Capture the cell that displays the provided text and extract its (x, y) central coordinate. 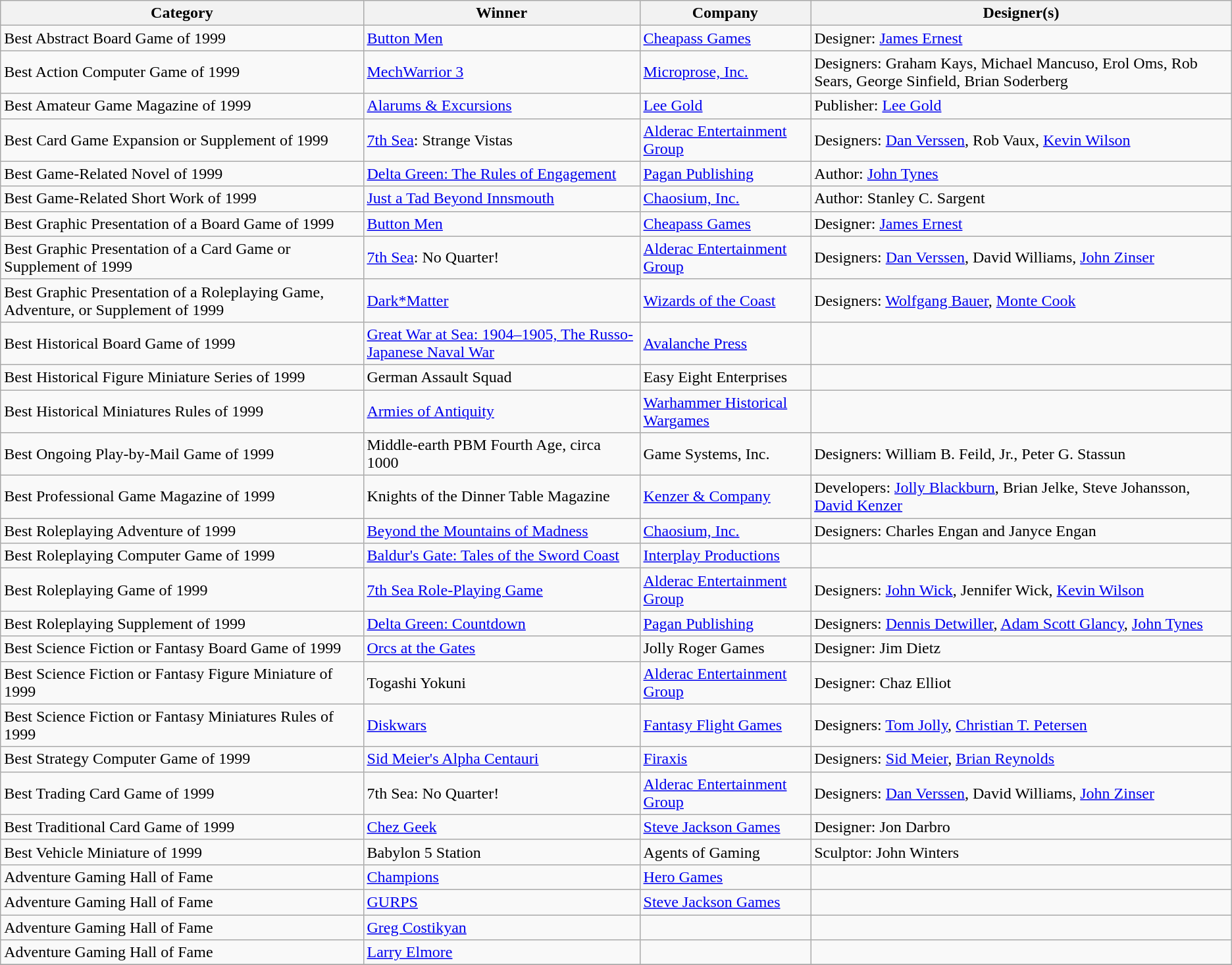
Winner (501, 13)
Beyond the Mountains of Madness (501, 531)
Designer: Chaz Elliot (1021, 683)
Babylon 5 Station (501, 852)
Developers: Jolly Blackburn, Brian Jelke, Steve Johansson, David Kenzer (1021, 497)
Best Vehicle Miniature of 1999 (182, 852)
Champions (501, 877)
Dark*Matter (501, 300)
Best Roleplaying Adventure of 1999 (182, 531)
Designer(s) (1021, 13)
Designer: Jim Dietz (1021, 649)
Best Trading Card Game of 1999 (182, 793)
Firaxis (725, 759)
Microprose, Inc. (725, 72)
Best Action Computer Game of 1999 (182, 72)
Warhammer Historical Wargames (725, 410)
Greg Costikyan (501, 927)
Kenzer & Company (725, 497)
Best Roleplaying Supplement of 1999 (182, 624)
Armies of Antiquity (501, 410)
Best Ongoing Play-by-Mail Game of 1999 (182, 454)
Togashi Yokuni (501, 683)
Designers: Tom Jolly, Christian T. Petersen (1021, 725)
Larry Elmore (501, 953)
Author: John Tynes (1021, 174)
Hero Games (725, 877)
Designers: Graham Kays, Michael Mancuso, Erol Oms, Rob Sears, George Sinfield, Brian Soderberg (1021, 72)
Jolly Roger Games (725, 649)
Orcs at the Gates (501, 649)
Fantasy Flight Games (725, 725)
Best Historical Figure Miniature Series of 1999 (182, 377)
Publisher: Lee Gold (1021, 106)
Best Science Fiction or Fantasy Figure Miniature of 1999 (182, 683)
Best Graphic Presentation of a Roleplaying Game, Adventure, or Supplement of 1999 (182, 300)
Best Science Fiction or Fantasy Miniatures Rules of 1999 (182, 725)
Best Game-Related Novel of 1999 (182, 174)
Company (725, 13)
Best Game-Related Short Work of 1999 (182, 199)
GURPS (501, 902)
Best Graphic Presentation of a Card Game or Supplement of 1999 (182, 258)
Best Card Game Expansion or Supplement of 1999 (182, 139)
Designers: William B. Feild, Jr., Peter G. Stassun (1021, 454)
Best Abstract Board Game of 1999 (182, 38)
Best Graphic Presentation of a Board Game of 1999 (182, 224)
Designer: Jon Darbro (1021, 827)
Author: Stanley C. Sargent (1021, 199)
7th Sea Role-Playing Game (501, 589)
Diskwars (501, 725)
Designers: Wolfgang Bauer, Monte Cook (1021, 300)
Chez Geek (501, 827)
Category (182, 13)
Alarums & Excursions (501, 106)
Best Historical Miniatures Rules of 1999 (182, 410)
Interplay Productions (725, 556)
Baldur's Gate: Tales of the Sword Coast (501, 556)
German Assault Squad (501, 377)
Best Traditional Card Game of 1999 (182, 827)
Delta Green: The Rules of Engagement (501, 174)
Designers: Charles Engan and Janyce Engan (1021, 531)
7th Sea: Strange Vistas (501, 139)
Just a Tad Beyond Innsmouth (501, 199)
Wizards of the Coast (725, 300)
Agents of Gaming (725, 852)
Middle-earth PBM Fourth Age, circa 1000 (501, 454)
Great War at Sea: 1904–1905, The Russo-Japanese Naval War (501, 343)
Designers: Sid Meier, Brian Reynolds (1021, 759)
Designers: John Wick, Jennifer Wick, Kevin Wilson (1021, 589)
Sid Meier's Alpha Centauri (501, 759)
Best Professional Game Magazine of 1999 (182, 497)
Best Science Fiction or Fantasy Board Game of 1999 (182, 649)
Best Historical Board Game of 1999 (182, 343)
Game Systems, Inc. (725, 454)
Best Amateur Game Magazine of 1999 (182, 106)
Easy Eight Enterprises (725, 377)
Delta Green: Countdown (501, 624)
Best Roleplaying Game of 1999 (182, 589)
Designers: Dan Verssen, Rob Vaux, Kevin Wilson (1021, 139)
Best Roleplaying Computer Game of 1999 (182, 556)
Best Strategy Computer Game of 1999 (182, 759)
Lee Gold (725, 106)
Knights of the Dinner Table Magazine (501, 497)
MechWarrior 3 (501, 72)
Avalanche Press (725, 343)
Sculptor: John Winters (1021, 852)
Designers: Dennis Detwiller, Adam Scott Glancy, John Tynes (1021, 624)
